Return (x, y) of the center of cell containing provided text 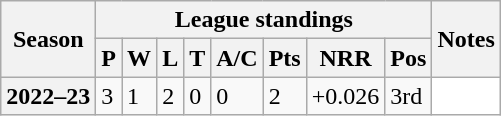
NRR (346, 58)
3 (109, 96)
T (198, 58)
2022–23 (48, 96)
W (140, 58)
1 (140, 96)
Season (48, 39)
A/C (237, 58)
+0.026 (346, 96)
P (109, 58)
League standings (264, 20)
Notes (466, 39)
L (170, 58)
Pos (408, 58)
3rd (408, 96)
Pts (284, 58)
